Return the [X, Y] coordinate for the center point of the cell that contains the specified text.  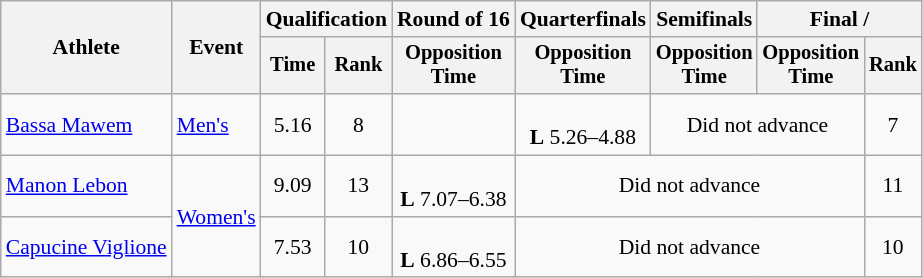
Capucine Viglione [86, 248]
Semifinals [704, 19]
Time [293, 66]
Bassa Mawem [86, 124]
Manon Lebon [86, 186]
Women's [216, 217]
7.53 [293, 248]
Event [216, 48]
L 5.26–4.88 [583, 124]
5.16 [293, 124]
Round of 16 [454, 19]
11 [893, 186]
7 [893, 124]
Final / [839, 19]
Athlete [86, 48]
L 7.07–6.38 [454, 186]
Men's [216, 124]
Qualification [326, 19]
L 6.86–6.55 [454, 248]
Quarterfinals [583, 19]
8 [358, 124]
13 [358, 186]
9.09 [293, 186]
